Find where the given text appears and provide that cell's center as (x, y) coordinate. 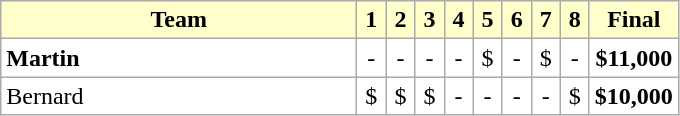
$10,000 (634, 96)
Team (179, 20)
8 (574, 20)
Final (634, 20)
$11,000 (634, 58)
4 (458, 20)
2 (400, 20)
Bernard (179, 96)
3 (430, 20)
6 (516, 20)
5 (488, 20)
7 (546, 20)
1 (372, 20)
Martin (179, 58)
